Pinpoint the cell where the given text exists, returning its [x, y] midpoint coordinate. 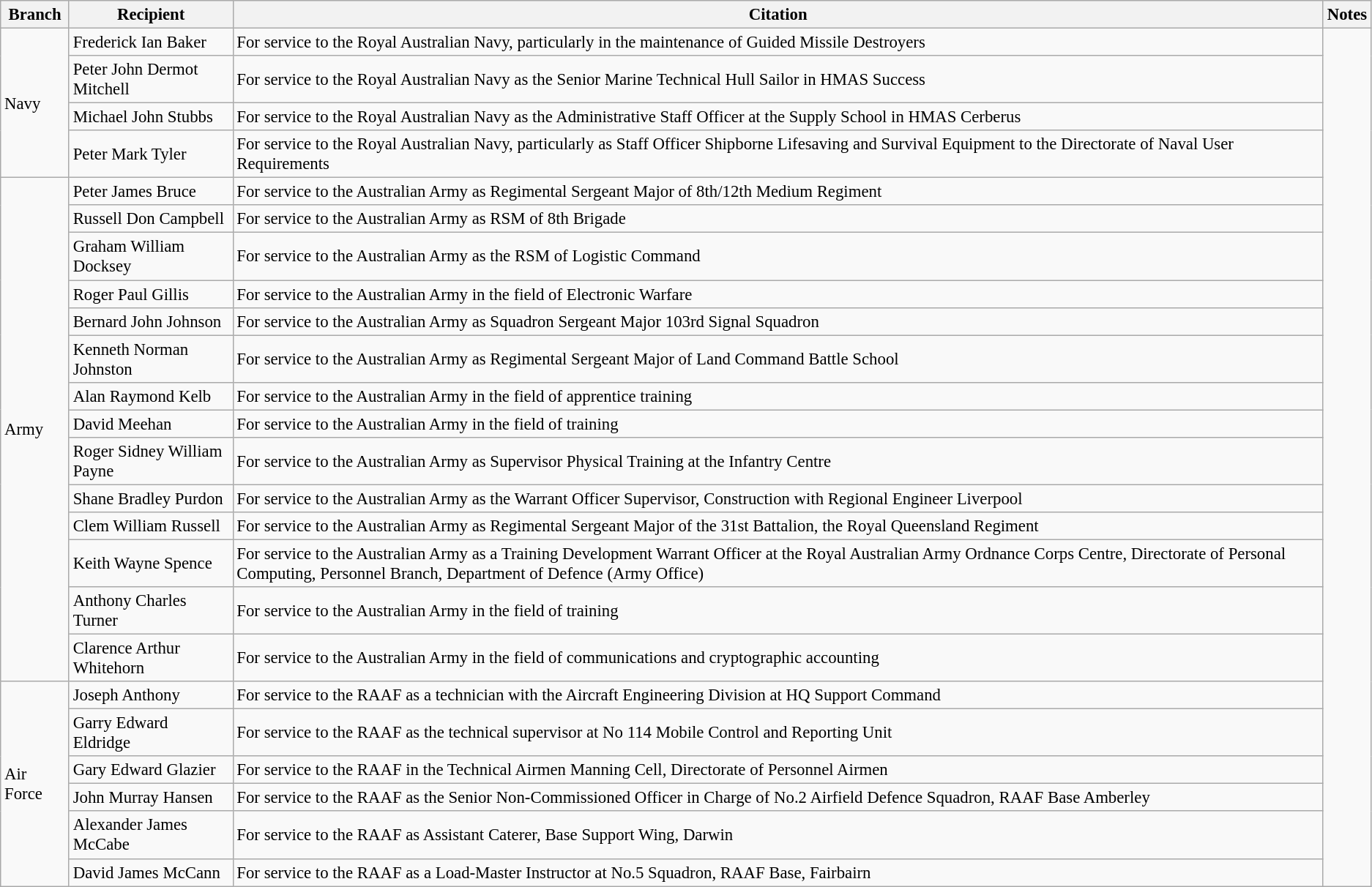
Recipient [151, 15]
Branch [35, 15]
John Murray Hansen [151, 798]
Citation [778, 15]
For service to the RAAF as Assistant Caterer, Base Support Wing, Darwin [778, 836]
Frederick Ian Baker [151, 42]
For service to the RAAF as a technician with the Aircraft Engineering Division at HQ Support Command [778, 695]
Army [35, 430]
Notes [1347, 15]
Kenneth Norman Johnston [151, 359]
David James McCann [151, 872]
Garry Edward Eldridge [151, 733]
Bernard John Johnson [151, 321]
For service to the Royal Australian Navy, particularly in the maintenance of Guided Missile Destroyers [778, 42]
For service to the Royal Australian Navy as the Senior Marine Technical Hull Sailor in HMAS Success [778, 79]
For service to the RAAF in the Technical Airmen Manning Cell, Directorate of Personnel Airmen [778, 770]
For service to the Australian Army as Regimental Sergeant Major of 8th/12th Medium Regiment [778, 192]
Peter Mark Tyler [151, 154]
Alan Raymond Kelb [151, 396]
For service to the Australian Army as the Warrant Officer Supervisor, Construction with Regional Engineer Liverpool [778, 498]
For service to the RAAF as the technical supervisor at No 114 Mobile Control and Reporting Unit [778, 733]
Joseph Anthony [151, 695]
Roger Paul Gillis [151, 294]
Graham William Docksey [151, 256]
For service to the Australian Army as the RSM of Logistic Command [778, 256]
Alexander James McCabe [151, 836]
For service to the Australian Army as Regimental Sergeant Major of the 31st Battalion, the Royal Queensland Regiment [778, 526]
Air Force [35, 784]
Peter John Dermot Mitchell [151, 79]
Roger Sidney William Payne [151, 461]
For service to the Royal Australian Navy as the Administrative Staff Officer at the Supply School in HMAS Cerberus [778, 117]
For service to the Australian Army as Regimental Sergeant Major of Land Command Battle School [778, 359]
For service to the RAAF as the Senior Non-Commissioned Officer in Charge of No.2 Airfield Defence Squadron, RAAF Base Amberley [778, 798]
Clarence Arthur Whitehorn [151, 659]
Anthony Charles Turner [151, 610]
Keith Wayne Spence [151, 564]
For service to the Australian Army in the field of Electronic Warfare [778, 294]
Shane Bradley Purdon [151, 498]
Michael John Stubbs [151, 117]
Gary Edward Glazier [151, 770]
For service to the Australian Army as RSM of 8th Brigade [778, 219]
Navy [35, 103]
For service to the Australian Army in the field of communications and cryptographic accounting [778, 659]
For service to the Australian Army in the field of apprentice training [778, 396]
For service to the Australian Army as Squadron Sergeant Major 103rd Signal Squadron [778, 321]
Russell Don Campbell [151, 219]
Clem William Russell [151, 526]
For service to the RAAF as a Load-Master Instructor at No.5 Squadron, RAAF Base, Fairbairn [778, 872]
David Meehan [151, 424]
For service to the Australian Army as Supervisor Physical Training at the Infantry Centre [778, 461]
Peter James Bruce [151, 192]
